Identify which cell holds the provided text, then report its [X, Y] central coordinate. 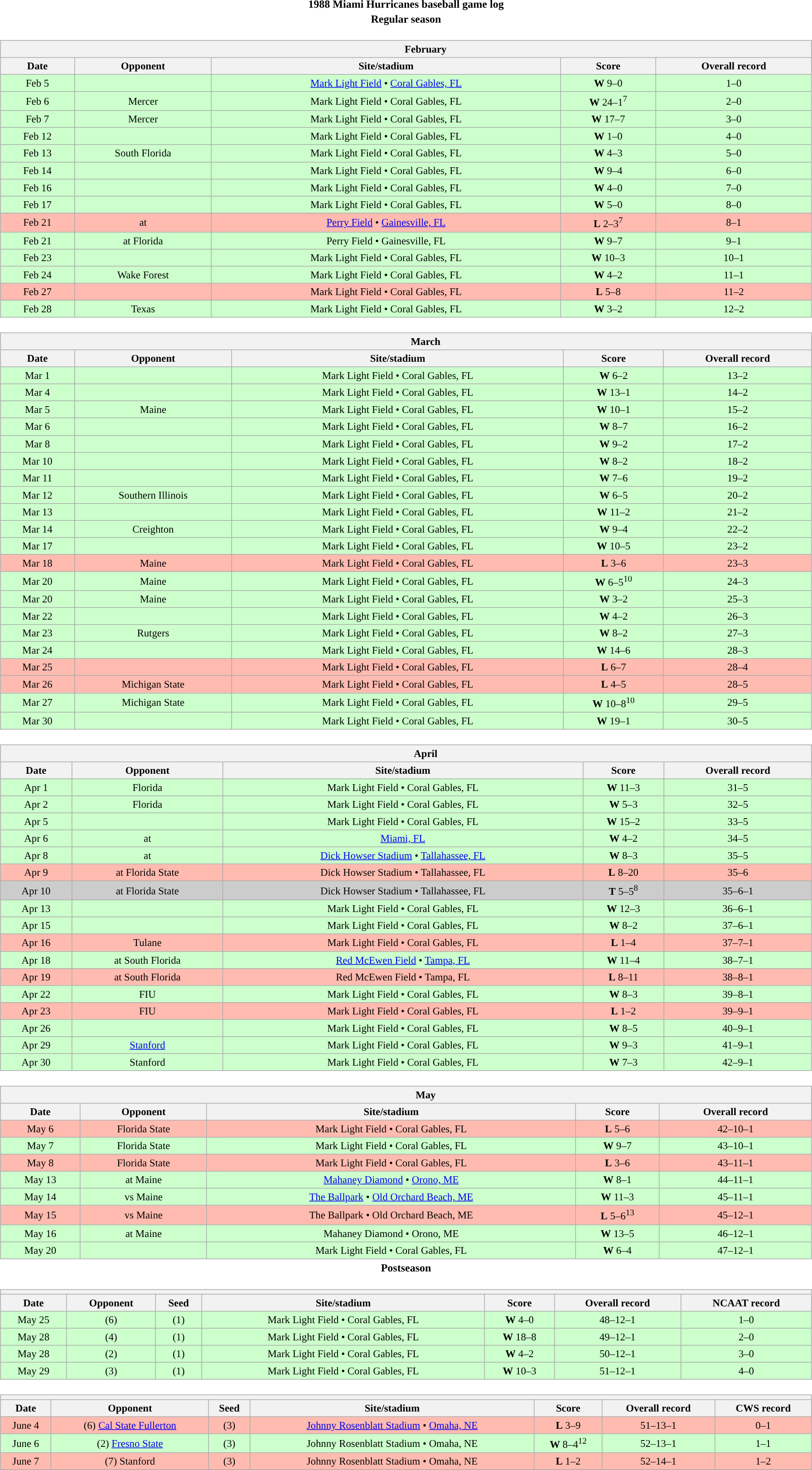
L 1–4 [623, 943]
W 7–6 [614, 478]
Apr 13 [36, 909]
38–8–1 [738, 977]
W 7–3 [623, 1062]
1–2 [763, 1461]
June 4 [26, 1425]
W 9–2 [614, 444]
37–6–1 [738, 926]
Feb 27 [38, 292]
51–12–1 [617, 1371]
Apr 2 [36, 805]
32–5 [738, 805]
6–0 [734, 170]
31–5 [738, 787]
Mar 6 [38, 427]
9–1 [734, 241]
(6) [111, 1320]
52–14–1 [659, 1461]
W 8–412 [568, 1443]
Mar 23 [38, 633]
Feb 23 [38, 258]
37–7–1 [738, 943]
February [406, 49]
28–5 [738, 684]
Feb 12 [38, 136]
W 12–3 [623, 909]
Mar 12 [38, 495]
13–2 [738, 376]
W 18–8 [519, 1337]
Miami, FL [403, 839]
May 13 [41, 1180]
28–4 [738, 667]
8–1 [734, 223]
W 5–3 [623, 805]
Apr 8 [36, 855]
(2) Fresno State [130, 1443]
May 8 [41, 1163]
Apr 15 [36, 926]
June 7 [26, 1461]
L 8–20 [623, 873]
38–7–1 [738, 960]
15–2 [738, 410]
L 5–613 [617, 1215]
Feb 17 [38, 204]
Southern Illinois [153, 495]
Apr 18 [36, 960]
Mar 24 [38, 650]
Mar 10 [38, 461]
W 8–5 [623, 1028]
Apr 1 [36, 787]
May [406, 1095]
Feb 16 [38, 188]
19–2 [738, 478]
May 15 [41, 1215]
South Florida [143, 153]
Wake Forest [143, 275]
Apr 23 [36, 1011]
41–9–1 [738, 1045]
W 13–1 [614, 393]
W 6–510 [614, 581]
W 6–5 [614, 495]
May 16 [41, 1233]
7–0 [734, 188]
5–0 [734, 153]
CWS record [763, 1408]
12–2 [734, 309]
Mar 11 [38, 478]
44–11–1 [735, 1180]
L 5–8 [608, 292]
May 25 [34, 1320]
39–8–1 [738, 994]
Mar 13 [38, 512]
11–2 [734, 292]
17–2 [738, 444]
L 5–6 [617, 1129]
Tulane [148, 943]
W 1–0 [608, 136]
W 6–2 [614, 376]
25–3 [738, 599]
45–11–1 [735, 1197]
Mar 27 [38, 702]
L 4–5 [614, 684]
W 10–1 [614, 410]
W 10–810 [614, 702]
Feb 28 [38, 309]
Feb 24 [38, 275]
T 5–58 [623, 891]
0–1 [763, 1425]
8–0 [734, 204]
L 6–7 [614, 667]
24–3 [738, 581]
Feb 13 [38, 153]
W 9–0 [608, 83]
35–5 [738, 855]
47–12–1 [735, 1250]
May 29 [34, 1371]
39–9–1 [738, 1011]
June 6 [26, 1443]
22–2 [738, 529]
Mar 18 [38, 563]
Mar 1 [38, 376]
49–12–1 [617, 1337]
Apr 6 [36, 839]
35–6–1 [738, 891]
W 5–0 [608, 204]
14–2 [738, 393]
48–12–1 [617, 1320]
at Florida [143, 241]
Mar 22 [38, 616]
W 4–3 [608, 153]
Mar 5 [38, 410]
W 17–7 [608, 119]
Apr 10 [36, 891]
(4) [111, 1337]
Apr 26 [36, 1028]
42–9–1 [738, 1062]
Apr 19 [36, 977]
Feb 14 [38, 170]
Mar 26 [38, 684]
(2) [111, 1354]
Creighton [153, 529]
45–12–1 [735, 1215]
(6) Cal State Fullerton [130, 1425]
11–1 [734, 275]
Apr 16 [36, 943]
51–13–1 [659, 1425]
May 14 [41, 1197]
36–6–1 [738, 909]
Feb 5 [38, 83]
43–11–1 [735, 1163]
May 20 [41, 1250]
(7) Stanford [130, 1461]
1–1 [763, 1443]
Mar 25 [38, 667]
Feb 6 [38, 101]
W 24–17 [608, 101]
L 8–11 [623, 977]
40–9–1 [738, 1028]
Texas [143, 309]
L 3–9 [568, 1425]
46–12–1 [735, 1233]
W 11–4 [623, 960]
W 9–3 [623, 1045]
29–5 [738, 702]
NCAAT record [746, 1303]
42–10–1 [735, 1129]
Apr 22 [36, 994]
18–2 [738, 461]
Feb 7 [38, 119]
W 6–4 [617, 1250]
27–3 [738, 633]
W 11–2 [614, 512]
May 7 [41, 1146]
March [406, 341]
34–5 [738, 839]
Apr 29 [36, 1045]
Apr 9 [36, 873]
26–3 [738, 616]
May 6 [41, 1129]
Mar 8 [38, 444]
W 15–2 [623, 821]
Mar 17 [38, 546]
21–2 [738, 512]
W 10–5 [614, 546]
20–2 [738, 495]
10–1 [734, 258]
April [406, 753]
L 2–37 [608, 223]
Mar 14 [38, 529]
16–2 [738, 427]
50–12–1 [617, 1354]
Mar 4 [38, 393]
Rutgers [153, 633]
Mar 30 [38, 721]
28–3 [738, 650]
Apr 30 [36, 1062]
30–5 [738, 721]
33–5 [738, 821]
W 13–5 [617, 1233]
43–10–1 [735, 1146]
W 19–1 [614, 721]
23–2 [738, 546]
W 8–7 [614, 427]
W 14–6 [614, 650]
23–3 [738, 563]
35–6 [738, 873]
52–13–1 [659, 1443]
Apr 5 [36, 821]
W 8–1 [617, 1180]
